Return the [x, y] coordinate for the center point of the cell that contains the specified text.  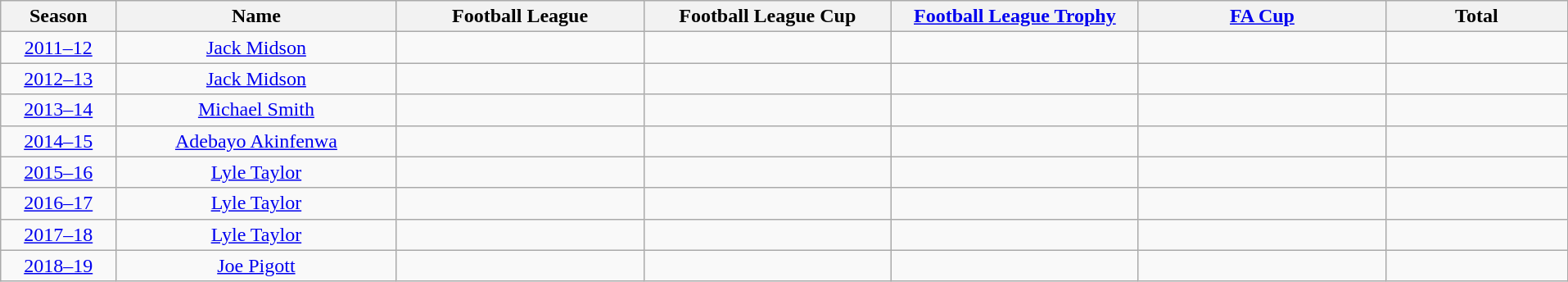
Name [256, 16]
Season [59, 16]
2012–13 [59, 79]
Adebayo Akinfenwa [256, 141]
Total [1477, 16]
2016–17 [59, 203]
2017–18 [59, 234]
Football League Cup [767, 16]
FA Cup [1262, 16]
2018–19 [59, 266]
2011–12 [59, 48]
Michael Smith [256, 110]
Joe Pigott [256, 266]
2013–14 [59, 110]
2015–16 [59, 172]
Football League Trophy [1014, 16]
2014–15 [59, 141]
Football League [520, 16]
